For the text-containing cell, return its midpoint in [x, y] coordinate format. 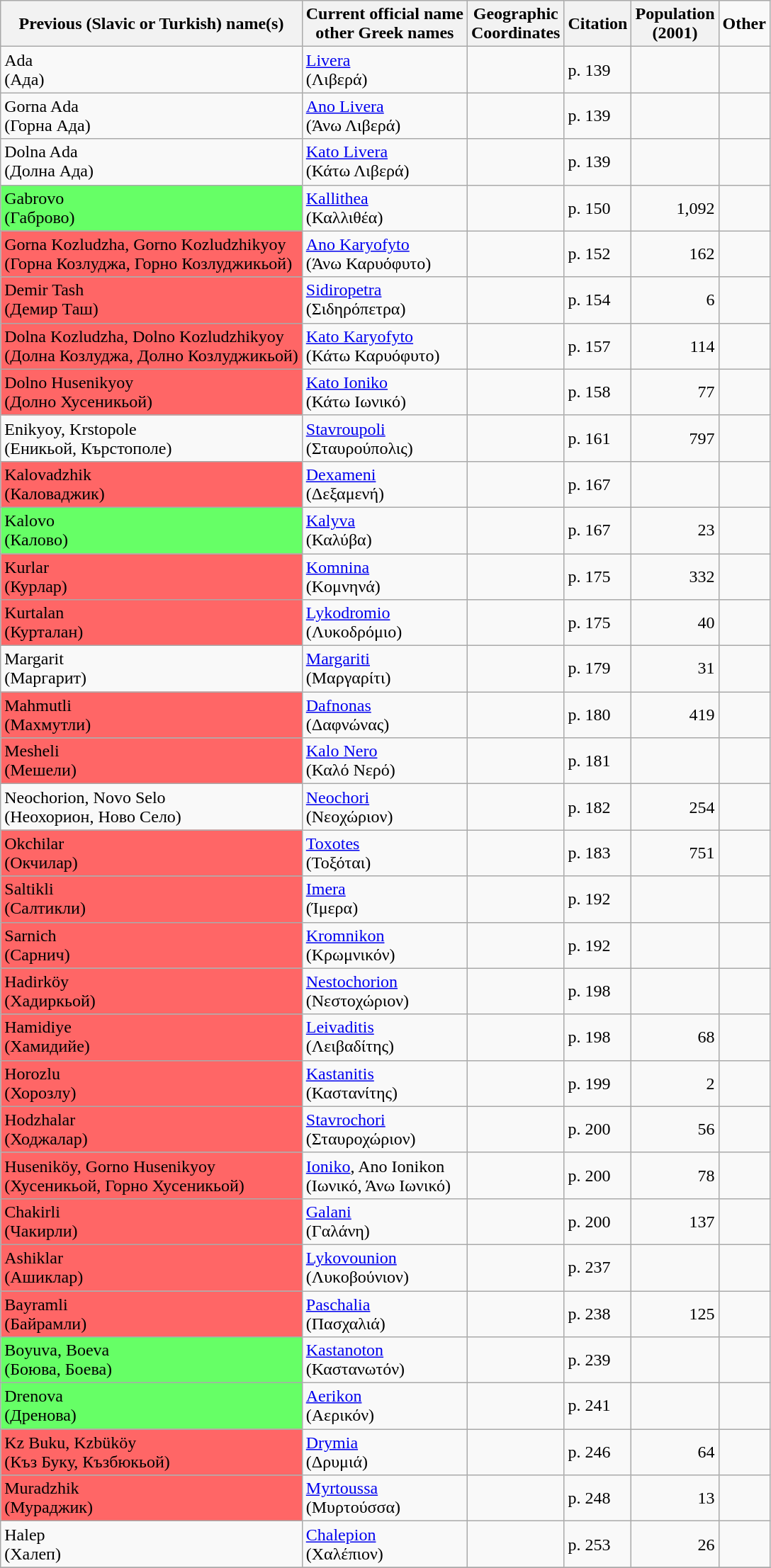
Stavrochori (Σταυροχώριον) [384, 1129]
Kallithea (Καλλιθέα) [384, 208]
Kalyva (Καλύβα) [384, 530]
Dafnonas (Δαφνώνας) [384, 715]
p. 182 [598, 807]
p. 237 [598, 1268]
797 [675, 438]
6 [675, 300]
Dexameni (Δεξαμενή) [384, 484]
Neochorion, Novo Selo (Неохорион, Ново Село) [152, 807]
Saltikli (Салтикли) [152, 899]
31 [675, 669]
Galani (Γαλάνη) [384, 1221]
p. 181 [598, 761]
p. 150 [598, 208]
p. 248 [598, 1499]
Ano Karyofyto (Άνω Καρυόφυτο) [384, 254]
Kurtalan (Курталан) [152, 623]
Komnina (Κομνηνά) [384, 576]
13 [675, 1499]
GeographicCoordinates [516, 24]
77 [675, 392]
Other [744, 24]
Drenova (Дренова) [152, 1407]
Muradzhik (Мураджик) [152, 1499]
40 [675, 623]
Demir Tash (Демир Таш) [152, 300]
Nestochorion (Νεστοχώριον) [384, 992]
68 [675, 1037]
Huseniköy, Gorno Husenikyoy (Хусеникьой, Горно Хусеникьой) [152, 1176]
Hodzhalar (Ходжалар) [152, 1129]
Chalepion (Χαλέπιον) [384, 1544]
p. 154 [598, 300]
Livera (Λιβερά) [384, 69]
125 [675, 1313]
Dolna Ada (Долна Ада) [152, 161]
Hadirköy (Хадиркьой) [152, 992]
Gorna Kozludzha, Gorno Kozludzhikyoy (Горна Козлуджа, Горно Козлуджикьой) [152, 254]
Mesheli (Мешели) [152, 761]
Halep (Халеп) [152, 1544]
p. 199 [598, 1084]
26 [675, 1544]
Myrtoussa (Μυρτούσσα) [384, 1499]
Current official nameother Greek names [384, 24]
114 [675, 346]
Sidiropetra (Σιδηρόπετρα) [384, 300]
Kurlar (Курлар) [152, 576]
254 [675, 807]
Ano Livera (Άνω Λιβερά) [384, 116]
137 [675, 1221]
Kalovo (Калово) [152, 530]
Ada (Ада) [152, 69]
Toxotes (Τοξόται) [384, 853]
p. 241 [598, 1407]
Margariti (Μαργαρίτι) [384, 669]
Kalo Nero (Καλό Νερό) [384, 761]
p. 246 [598, 1452]
Leivaditis (Λειβαδίτης) [384, 1037]
Aerikon (Αερικόν) [384, 1407]
Imera (Ίμερα) [384, 899]
Dolno Husenikyoy (Долно Хусеникьой) [152, 392]
Lykovounion (Λυκοβούνιον) [384, 1268]
Population(2001) [675, 24]
p. 161 [598, 438]
Drymia (Δρυμιά) [384, 1452]
Kato Karyofyto (Κάτω Καρυόφυτο) [384, 346]
Hamidiye (Хамидийе) [152, 1037]
p. 183 [598, 853]
Paschalia (Πασχαλιά) [384, 1313]
p. 253 [598, 1544]
Ashiklar (Ашиклар) [152, 1268]
Citation [598, 24]
Kato Ioniko (Κάτω Ιωνικό) [384, 392]
Kromnikon (Κρωμνικόν) [384, 945]
p. 239 [598, 1360]
p. 152 [598, 254]
Neochori (Νεοχώριον) [384, 807]
Horozlu (Хорозлу) [152, 1084]
Dolna Kozludzha, Dolno Kozludzhikyoy (Долна Козлуджа, Долно Козлуджикьой) [152, 346]
751 [675, 853]
1,092 [675, 208]
23 [675, 530]
Ioniko, Ano Ionikon (Ιωνικό, Άνω Ιωνικό) [384, 1176]
78 [675, 1176]
419 [675, 715]
2 [675, 1084]
Kz Buku, Kzbüköy (Къз Буку, Къзбюкьой) [152, 1452]
Enikyoy, Krstopole (Еникьой, Кърстополе) [152, 438]
332 [675, 576]
p. 238 [598, 1313]
Boyuva, Boeva (Боюва, Боева) [152, 1360]
162 [675, 254]
Margarit (Маргарит) [152, 669]
Kastanoton (Καστανωτόν) [384, 1360]
64 [675, 1452]
Bayramli (Байрамли) [152, 1313]
Mahmutli (Махмутли) [152, 715]
Gorna Ada (Горна Ада) [152, 116]
Kalovadzhik (Каловаджик) [152, 484]
Chakirli (Чакирли) [152, 1221]
56 [675, 1129]
p. 158 [598, 392]
Stavroupoli (Σταυρούπολις) [384, 438]
Sarnich (Сарнич) [152, 945]
p. 179 [598, 669]
Kato Livera (Κάτω Λιβερά) [384, 161]
Kastanitis (Καστανίτης) [384, 1084]
Lykodromio (Λυκοδρόμιο) [384, 623]
Previous (Slavic or Turkish) name(s) [152, 24]
Okchilar (Окчилар) [152, 853]
p. 180 [598, 715]
p. 157 [598, 346]
Gabrovo (Габрово) [152, 208]
